For the text-containing cell, return its midpoint in (X, Y) coordinate format. 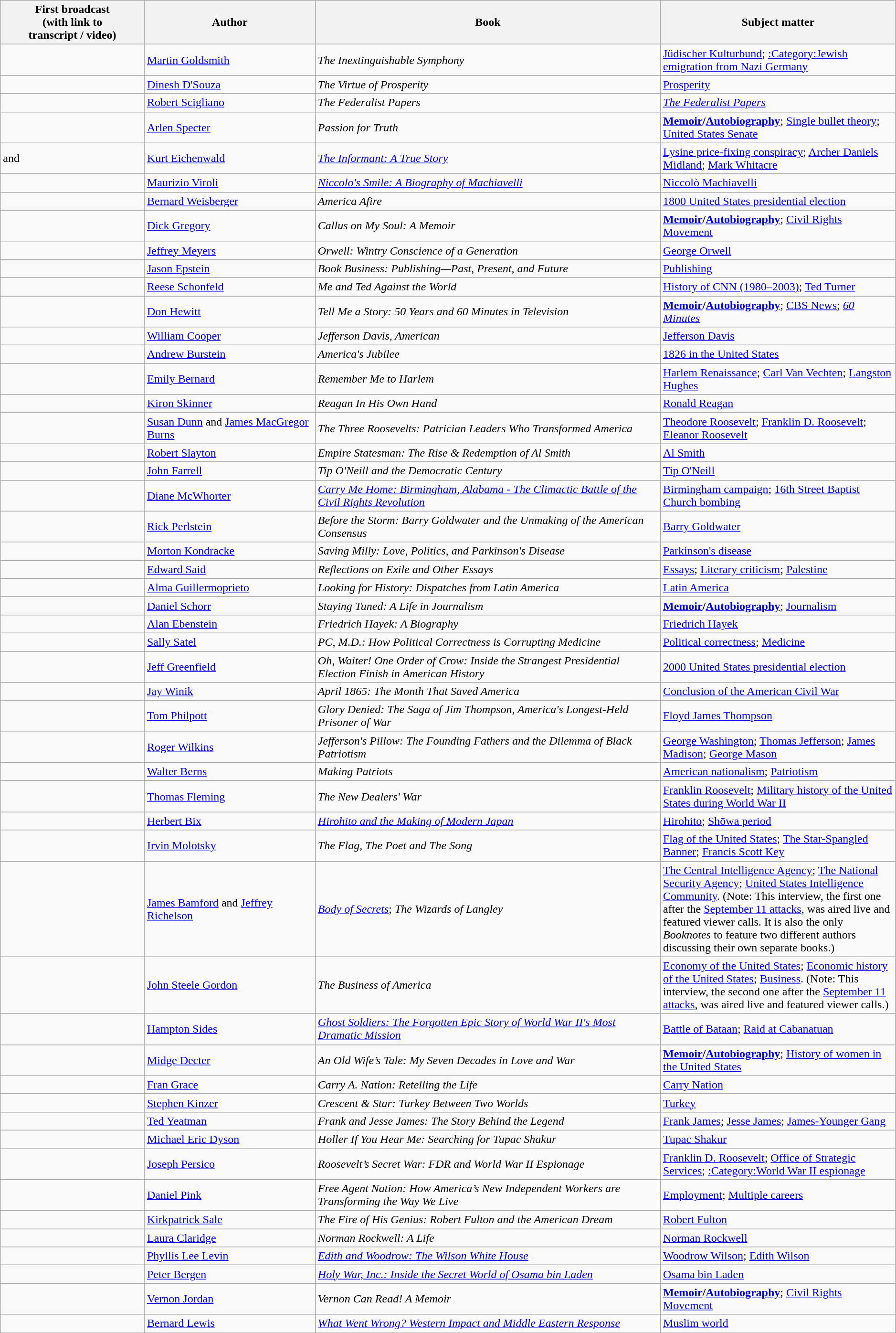
William Cooper (230, 336)
Friedrich Hayek: A Biography (488, 624)
Birmingham campaign; 16th Street Baptist Church bombing (778, 496)
Theodore Roosevelt; Franklin D. Roosevelt; Eleanor Roosevelt (778, 428)
Edward Said (230, 569)
Reagan In His Own Hand (488, 404)
Before the Storm: Barry Goldwater and the Unmaking of the American Consensus (488, 526)
The Flag, The Poet and The Song (488, 845)
Martin Goldsmith (230, 60)
Michael Eric Dyson (230, 1139)
Jefferson's Pillow: The Founding Fathers and the Dilemma of Black Patriotism (488, 747)
The Fire of His Genius: Robert Fulton and the American Dream (488, 1220)
Daniel Schorr (230, 606)
and (73, 159)
Roosevelt’s Secret War: FDR and World War II Espionage (488, 1163)
Hirohito and the Making of Modern Japan (488, 821)
Staying Tuned: A Life in Journalism (488, 606)
Thomas Fleming (230, 797)
The Three Roosevelts: Patrician Leaders Who Transformed America (488, 428)
George Orwell (778, 250)
The Informant: A True Story (488, 159)
Carry A. Nation: Retelling the Life (488, 1085)
Employment; Multiple careers (778, 1195)
Friedrich Hayek (778, 624)
1800 United States presidential election (778, 201)
Memoir/Autobiography; Journalism (778, 606)
Jay Winik (230, 692)
Dick Gregory (230, 225)
Remember Me to Harlem (488, 379)
Kiron Skinner (230, 404)
Lysine price-fixing conspiracy; Archer Daniels Midland; Mark Whitacre (778, 159)
Robert Slayton (230, 453)
Bernard Weisberger (230, 201)
Memoir/Autobiography; CBS News; 60 Minutes (778, 311)
Osama bin Laden (778, 1274)
Jefferson Davis (778, 336)
Franklin Roosevelt; Military history of the United States during World War II (778, 797)
Diane McWhorter (230, 496)
Callus on My Soul: A Memoir (488, 225)
Looking for History: Dispatches from Latin America (488, 587)
Author (230, 22)
Robert Fulton (778, 1220)
Niccolo's Smile: A Biography of Machiavelli (488, 183)
The Inextinguishable Symphony (488, 60)
Jason Epstein (230, 268)
1826 in the United States (778, 354)
Book Business: Publishing—Past, Present, and Future (488, 268)
Niccolò Machiavelli (778, 183)
The Business of America (488, 985)
Turkey (778, 1103)
Fran Grace (230, 1085)
Flag of the United States; The Star-Spangled Banner; Francis Scott Key (778, 845)
Robert Scigliano (230, 103)
Franklin D. Roosevelt; Office of Strategic Services; :Category:World War II espionage (778, 1163)
Tip O'Neill and the Democratic Century (488, 471)
Free Agent Nation: How America’s New Independent Workers are Transforming the Way We Live (488, 1195)
Harlem Renaissance; Carl Van Vechten; Langston Hughes (778, 379)
Rick Perlstein (230, 526)
Stephen Kinzer (230, 1103)
Me and Ted Against the World (488, 287)
Publishing (778, 268)
Orwell: Wintry Conscience of a Generation (488, 250)
Edith and Woodrow: The Wilson White House (488, 1256)
Ghost Soldiers: The Forgotten Epic Story of World War II's Most Dramatic Mission (488, 1029)
PC, M.D.: How Political Correctness is Corrupting Medicine (488, 642)
Tell Me a Story: 50 Years and 60 Minutes in Television (488, 311)
Al Smith (778, 453)
The Virtue of Prosperity (488, 85)
Carry Me Home: Birmingham, Alabama - The Climactic Battle of the Civil Rights Revolution (488, 496)
Laura Claridge (230, 1238)
Parkinson's disease (778, 551)
Muslim world (778, 1323)
Tip O'Neill (778, 471)
Saving Milly: Love, Politics, and Parkinson's Disease (488, 551)
Glory Denied: The Saga of Jim Thompson, America's Longest-Held Prisoner of War (488, 716)
Latin America (778, 587)
Making Patriots (488, 772)
Passion for Truth (488, 127)
Memoir/Autobiography; Single bullet theory; United States Senate (778, 127)
Reese Schonfeld (230, 287)
Emily Bernard (230, 379)
Jüdischer Kulturbund; :Category:Jewish emigration from Nazi Germany (778, 60)
What Went Wrong? Western Impact and Middle Eastern Response (488, 1323)
Herbert Bix (230, 821)
Reflections on Exile and Other Essays (488, 569)
Barry Goldwater (778, 526)
Empire Statesman: The Rise & Redemption of Al Smith (488, 453)
An Old Wife’s Tale: My Seven Decades in Love and War (488, 1060)
Battle of Bataan; Raid at Cabanatuan (778, 1029)
Prosperity (778, 85)
Daniel Pink (230, 1195)
Book (488, 22)
Ted Yeatman (230, 1121)
Political correctness; Medicine (778, 642)
Jeff Greenfield (230, 667)
Essays; Literary criticism; Palestine (778, 569)
Kurt Eichenwald (230, 159)
Hirohito; Shōwa period (778, 821)
Roger Wilkins (230, 747)
Holler If You Hear Me: Searching for Tupac Shakur (488, 1139)
2000 United States presidential election (778, 667)
Joseph Persico (230, 1163)
Conclusion of the American Civil War (778, 692)
Peter Bergen (230, 1274)
John Steele Gordon (230, 985)
Oh, Waiter! One Order of Crow: Inside the Strangest Presidential Election Finish in American History (488, 667)
April 1865: The Month That Saved America (488, 692)
Floyd James Thompson (778, 716)
John Farrell (230, 471)
Maurizio Viroli (230, 183)
Tupac Shakur (778, 1139)
Arlen Specter (230, 127)
The New Dealers' War (488, 797)
Sally Satel (230, 642)
Vernon Jordan (230, 1299)
Midge Decter (230, 1060)
James Bamford and Jeffrey Richelson (230, 909)
First broadcast(with link totranscript / video) (73, 22)
Bernard Lewis (230, 1323)
Andrew Burstein (230, 354)
Vernon Can Read! A Memoir (488, 1299)
Kirkpatrick Sale (230, 1220)
Crescent & Star: Turkey Between Two Worlds (488, 1103)
America's Jubilee (488, 354)
George Washington; Thomas Jefferson; James Madison; George Mason (778, 747)
Carry Nation (778, 1085)
Morton Kondracke (230, 551)
History of CNN (1980–2003); Ted Turner (778, 287)
Subject matter (778, 22)
Alma Guillermoprieto (230, 587)
Norman Rockwell (778, 1238)
Frank and Jesse James: The Story Behind the Legend (488, 1121)
Don Hewitt (230, 311)
Walter Berns (230, 772)
America Afire (488, 201)
Hampton Sides (230, 1029)
American nationalism; Patriotism (778, 772)
Susan Dunn and James MacGregor Burns (230, 428)
Holy War, Inc.: Inside the Secret World of Osama bin Laden (488, 1274)
Tom Philpott (230, 716)
Dinesh D'Souza (230, 85)
Irvin Molotsky (230, 845)
Memoir/Autobiography; History of women in the United States (778, 1060)
Body of Secrets; The Wizards of Langley (488, 909)
Woodrow Wilson; Edith Wilson (778, 1256)
Jeffrey Meyers (230, 250)
Phyllis Lee Levin (230, 1256)
Alan Ebenstein (230, 624)
Norman Rockwell: A Life (488, 1238)
Jefferson Davis, American (488, 336)
Ronald Reagan (778, 404)
Frank James; Jesse James; James-Younger Gang (778, 1121)
